For the text-containing cell, return its midpoint in (X, Y) coordinate format. 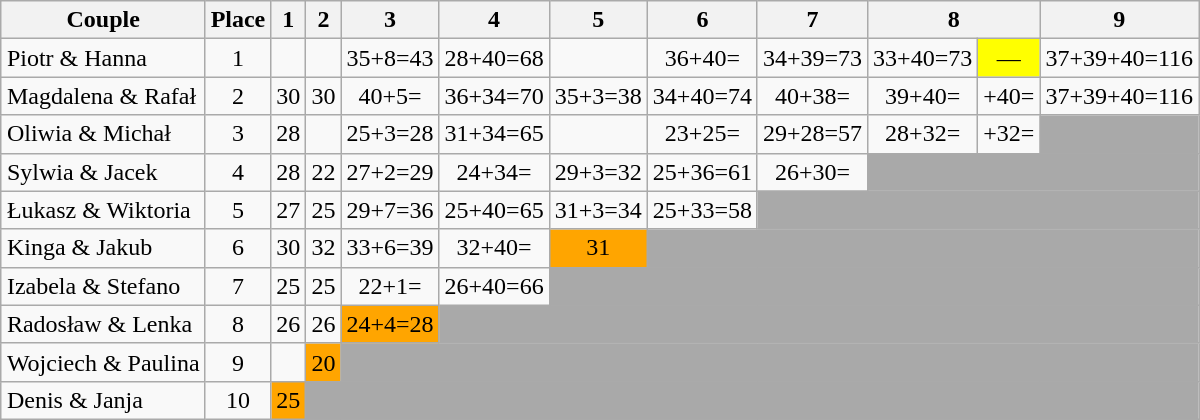
27+2=29 (390, 172)
27 (288, 210)
Sylwia & Jacek (103, 172)
22 (324, 172)
— (1009, 58)
Wojciech & Paulina (103, 362)
29+3=32 (598, 172)
36+40= (702, 58)
25+33=58 (702, 210)
Magdalena & Rafał (103, 96)
+40= (1009, 96)
Oliwia & Michał (103, 134)
23+25= (702, 134)
29+28=57 (812, 134)
+32= (1009, 134)
32+40= (494, 248)
Denis & Janja (103, 400)
Kinga & Jakub (103, 248)
35+8=43 (390, 58)
Place (238, 20)
25+40=65 (494, 210)
31+34=65 (494, 134)
29+7=36 (390, 210)
24+34= (494, 172)
25+3=28 (390, 134)
31 (598, 248)
20 (324, 362)
Radosław & Lenka (103, 324)
26+40=66 (494, 286)
40+5= (390, 96)
31+3=34 (598, 210)
34+39=73 (812, 58)
34+40=74 (702, 96)
28+32= (923, 134)
33+6=39 (390, 248)
36+34=70 (494, 96)
40+38= (812, 96)
24+4=28 (390, 324)
32 (324, 248)
26+30= (812, 172)
22+1= (390, 286)
Łukasz & Wiktoria (103, 210)
10 (238, 400)
35+3=38 (598, 96)
33+40=73 (923, 58)
Izabela & Stefano (103, 286)
25+36=61 (702, 172)
Couple (103, 20)
39+40= (923, 96)
Piotr & Hanna (103, 58)
28+40=68 (494, 58)
